From the cell containing the given text, extract its center point as [x, y] coordinate. 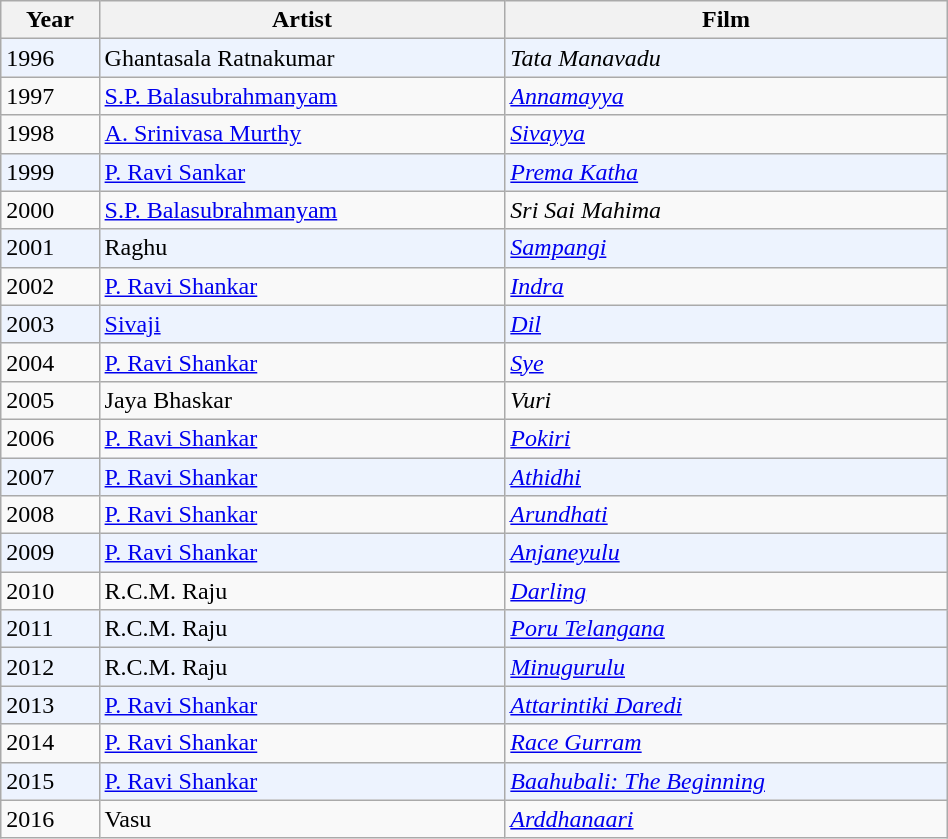
Sampangi [726, 248]
Athidhi [726, 477]
2002 [50, 286]
2000 [50, 210]
Baahubali: The Beginning [726, 781]
1998 [50, 134]
2001 [50, 248]
Sri Sai Mahima [726, 210]
2014 [50, 743]
2003 [50, 324]
Artist [302, 20]
Attarintiki Daredi [726, 705]
Race Gurram [726, 743]
2016 [50, 819]
1996 [50, 58]
Arundhati [726, 515]
Vasu [302, 819]
Annamayya [726, 96]
Darling [726, 591]
Vuri [726, 400]
Indra [726, 286]
Arddhanaari [726, 819]
P. Ravi Sankar [302, 172]
2013 [50, 705]
2010 [50, 591]
Minugurulu [726, 667]
2009 [50, 553]
Pokiri [726, 438]
1999 [50, 172]
Raghu [302, 248]
2015 [50, 781]
2006 [50, 438]
2012 [50, 667]
Anjaneyulu [726, 553]
Sye [726, 362]
Year [50, 20]
Tata Manavadu [726, 58]
1997 [50, 96]
Jaya Bhaskar [302, 400]
2004 [50, 362]
Dil [726, 324]
2005 [50, 400]
A. Srinivasa Murthy [302, 134]
Prema Katha [726, 172]
Film [726, 20]
Ghantasala Ratnakumar [302, 58]
2008 [50, 515]
2007 [50, 477]
Sivaji [302, 324]
Poru Telangana [726, 629]
Sivayya [726, 134]
2011 [50, 629]
